For the text-containing cell, return its midpoint in [x, y] coordinate format. 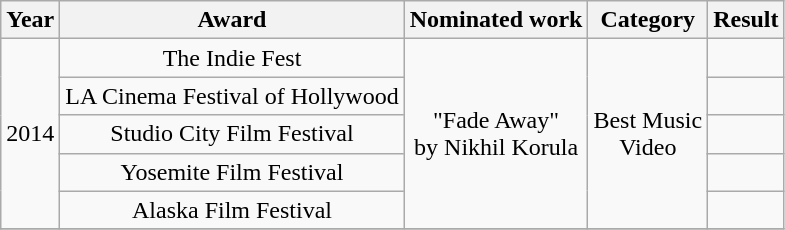
Yosemite Film Festival [232, 172]
LA Cinema Festival of Hollywood [232, 96]
Nominated work [496, 20]
Category [648, 20]
"Fade Away"by Nikhil Korula [496, 134]
Best MusicVideo [648, 134]
Alaska Film Festival [232, 210]
Result [746, 20]
Year [30, 20]
Studio City Film Festival [232, 134]
The Indie Fest [232, 58]
Award [232, 20]
2014 [30, 134]
